Find where the given text appears and provide that cell's center as [x, y] coordinate. 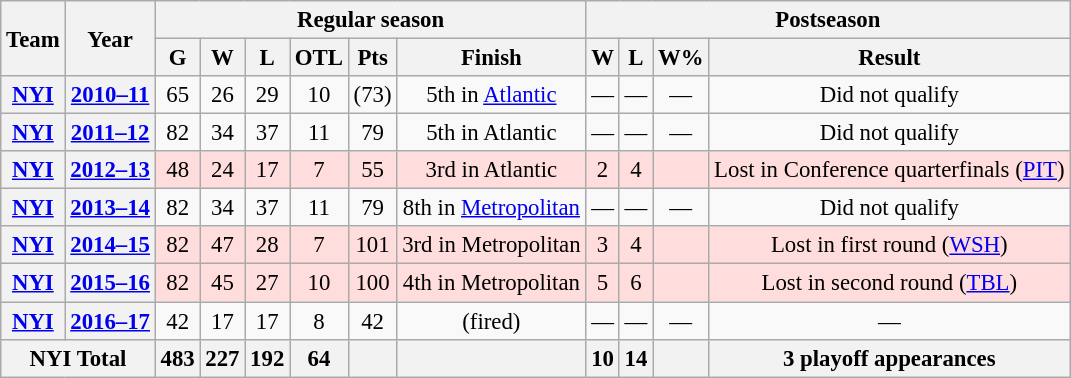
Team [33, 38]
Year [110, 38]
2 [602, 170]
Result [890, 58]
Regular season [370, 20]
48 [178, 170]
OTL [320, 58]
(73) [372, 95]
2014–15 [110, 245]
Lost in Conference quarterfinals (PIT) [890, 170]
3rd in Metropolitan [492, 245]
8 [320, 321]
101 [372, 245]
3 playoff appearances [890, 358]
2010–11 [110, 95]
2011–12 [110, 133]
5 [602, 283]
Finish [492, 58]
14 [636, 358]
NYI Total [78, 358]
227 [222, 358]
29 [268, 95]
2013–14 [110, 208]
483 [178, 358]
24 [222, 170]
3rd in Atlantic [492, 170]
8th in Metropolitan [492, 208]
4th in Metropolitan [492, 283]
55 [372, 170]
100 [372, 283]
Pts [372, 58]
Postseason [828, 20]
G [178, 58]
Lost in second round (TBL) [890, 283]
65 [178, 95]
2016–17 [110, 321]
47 [222, 245]
27 [268, 283]
192 [268, 358]
26 [222, 95]
45 [222, 283]
2012–13 [110, 170]
64 [320, 358]
3 [602, 245]
W% [681, 58]
6 [636, 283]
Lost in first round (WSH) [890, 245]
2015–16 [110, 283]
28 [268, 245]
(fired) [492, 321]
